Capture the cell that displays the provided text and extract its (x, y) central coordinate. 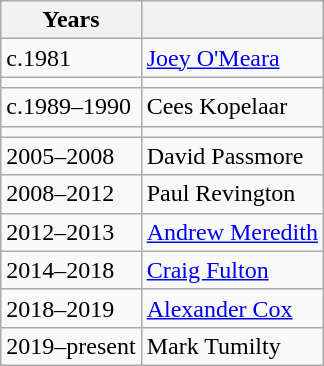
c.1981 (71, 58)
2014–2018 (71, 270)
2008–2012 (71, 194)
Paul Revington (232, 194)
2005–2008 (71, 156)
c.1989–1990 (71, 107)
Years (71, 20)
Mark Tumilty (232, 346)
Joey O'Meara (232, 58)
Andrew Meredith (232, 232)
2012–2013 (71, 232)
Alexander Cox (232, 308)
Cees Kopelaar (232, 107)
Craig Fulton (232, 270)
2019–present (71, 346)
2018–2019 (71, 308)
David Passmore (232, 156)
